Return the [X, Y] coordinate for the center point of the cell that contains the specified text.  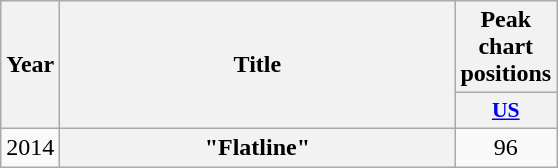
Title [258, 65]
"Flatline" [258, 147]
US [506, 111]
2014 [30, 147]
Peak chart positions [506, 47]
96 [506, 147]
Year [30, 65]
